Identify which cell holds the provided text, then report its (X, Y) central coordinate. 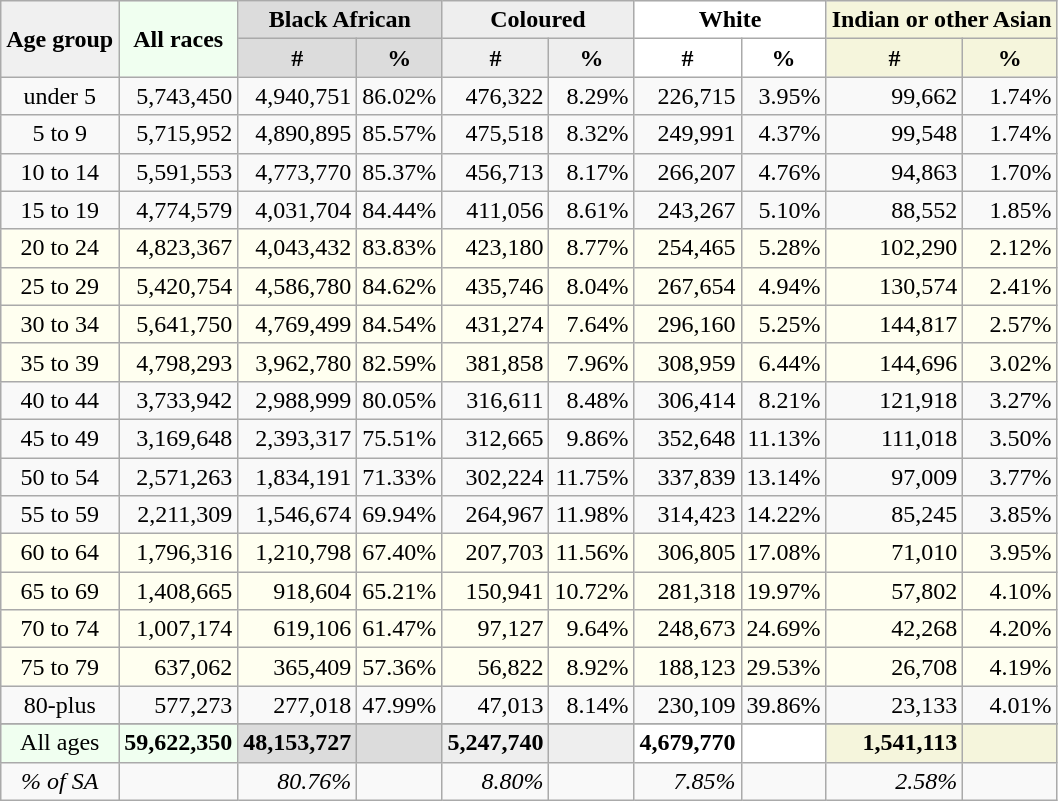
70 to 74 (60, 629)
57.36% (400, 667)
82.59% (400, 362)
69.94% (400, 515)
619,106 (298, 629)
17.08% (784, 553)
4.20% (1010, 629)
2,393,317 (298, 438)
1.85% (1010, 210)
47.99% (400, 705)
19.97% (784, 591)
1,796,316 (178, 553)
5 to 9 (60, 134)
4.76% (784, 172)
144,817 (894, 324)
266,207 (688, 172)
411,056 (496, 210)
99,662 (894, 96)
11.98% (592, 515)
3,169,648 (178, 438)
under 5 (60, 96)
35 to 39 (60, 362)
1.70% (1010, 172)
9.64% (592, 629)
97,009 (894, 477)
80.76% (298, 781)
577,273 (178, 705)
5.25% (784, 324)
4.37% (784, 134)
42,268 (894, 629)
4.10% (1010, 591)
67.40% (400, 553)
4,043,432 (298, 248)
1,834,191 (298, 477)
8.21% (784, 400)
4,823,367 (178, 248)
1,007,174 (178, 629)
4,798,293 (178, 362)
10 to 14 (60, 172)
65.21% (400, 591)
6.44% (784, 362)
13.14% (784, 477)
80-plus (60, 705)
5,743,450 (178, 96)
352,648 (688, 438)
8.14% (592, 705)
99,548 (894, 134)
88,552 (894, 210)
4,774,579 (178, 210)
2,211,309 (178, 515)
65 to 69 (60, 591)
8.77% (592, 248)
3.77% (1010, 477)
2.58% (894, 781)
3.27% (1010, 400)
24.69% (784, 629)
All ages (60, 743)
365,409 (298, 667)
11.56% (592, 553)
Indian or other Asian (942, 20)
8.29% (592, 96)
59,622,350 (178, 743)
4.94% (784, 286)
1,541,113 (894, 743)
306,414 (688, 400)
% of SA (60, 781)
97,127 (496, 629)
8.48% (592, 400)
306,805 (688, 553)
85.37% (400, 172)
150,941 (496, 591)
Black African (340, 20)
2.41% (1010, 286)
White (730, 20)
4.01% (1010, 705)
267,654 (688, 286)
5,420,754 (178, 286)
8.92% (592, 667)
4,940,751 (298, 96)
15 to 19 (60, 210)
3,733,942 (178, 400)
281,318 (688, 591)
8.17% (592, 172)
8.04% (592, 286)
121,918 (894, 400)
296,160 (688, 324)
475,518 (496, 134)
23,133 (894, 705)
456,713 (496, 172)
8.80% (496, 781)
226,715 (688, 96)
7.64% (592, 324)
308,959 (688, 362)
57,802 (894, 591)
10.72% (592, 591)
102,290 (894, 248)
83.83% (400, 248)
2,571,263 (178, 477)
All races (178, 39)
84.44% (400, 210)
4,769,499 (298, 324)
476,322 (496, 96)
337,839 (688, 477)
48,153,727 (298, 743)
423,180 (496, 248)
40 to 44 (60, 400)
56,822 (496, 667)
84.62% (400, 286)
7.96% (592, 362)
29.53% (784, 667)
1,408,665 (178, 591)
316,611 (496, 400)
85,245 (894, 515)
243,267 (688, 210)
60 to 64 (60, 553)
637,062 (178, 667)
84.54% (400, 324)
Coloured (538, 20)
30 to 34 (60, 324)
1,210,798 (298, 553)
47,013 (496, 705)
230,109 (688, 705)
11.13% (784, 438)
111,018 (894, 438)
3.02% (1010, 362)
248,673 (688, 629)
11.75% (592, 477)
264,967 (496, 515)
4,031,704 (298, 210)
Age group (60, 39)
254,465 (688, 248)
144,696 (894, 362)
39.86% (784, 705)
4.19% (1010, 667)
5,247,740 (496, 743)
4,586,780 (298, 286)
71.33% (400, 477)
80.05% (400, 400)
4,773,770 (298, 172)
277,018 (298, 705)
5.28% (784, 248)
5,715,952 (178, 134)
85.57% (400, 134)
75 to 79 (60, 667)
381,858 (496, 362)
5.10% (784, 210)
431,274 (496, 324)
71,010 (894, 553)
314,423 (688, 515)
14.22% (784, 515)
61.47% (400, 629)
2,988,999 (298, 400)
302,224 (496, 477)
55 to 59 (60, 515)
3,962,780 (298, 362)
5,641,750 (178, 324)
75.51% (400, 438)
86.02% (400, 96)
8.32% (592, 134)
207,703 (496, 553)
20 to 24 (60, 248)
25 to 29 (60, 286)
4,890,895 (298, 134)
435,746 (496, 286)
8.61% (592, 210)
188,123 (688, 667)
9.86% (592, 438)
2.57% (1010, 324)
3.85% (1010, 515)
1,546,674 (298, 515)
7.85% (688, 781)
45 to 49 (60, 438)
26,708 (894, 667)
5,591,553 (178, 172)
2.12% (1010, 248)
918,604 (298, 591)
4,679,770 (688, 743)
312,665 (496, 438)
3.50% (1010, 438)
130,574 (894, 286)
249,991 (688, 134)
50 to 54 (60, 477)
94,863 (894, 172)
